Find where the given text appears and provide that cell's center as [X, Y] coordinate. 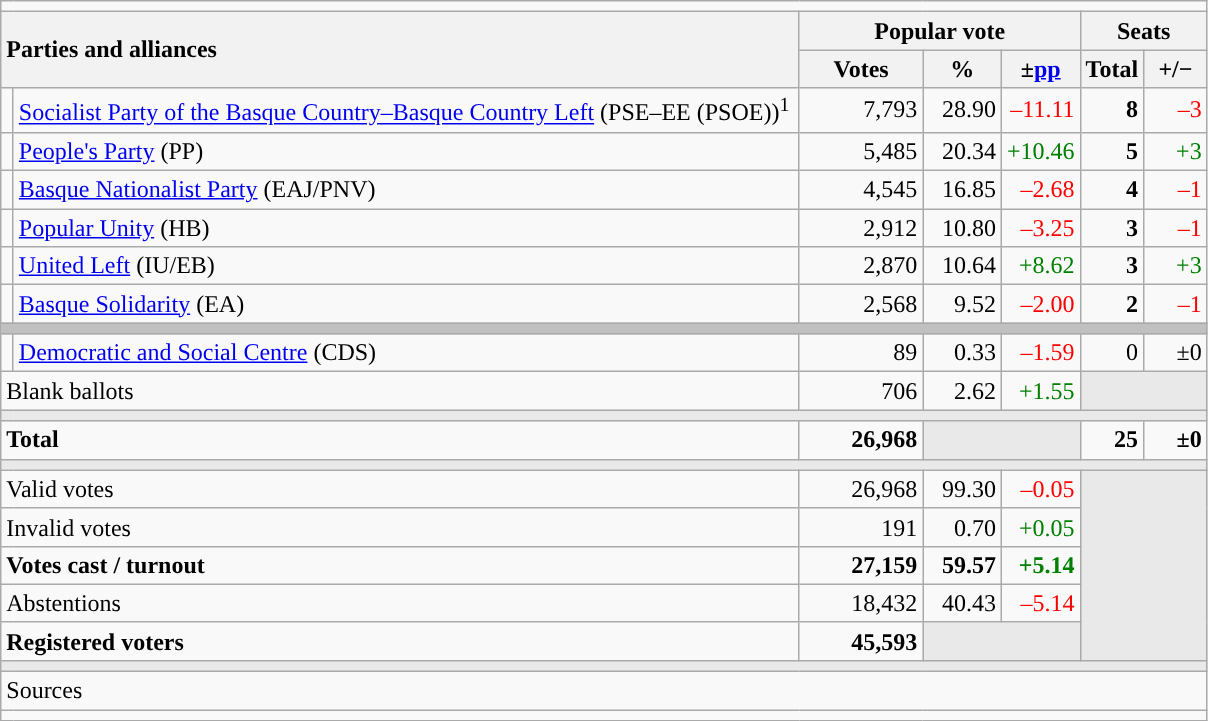
2,568 [861, 304]
9.52 [962, 304]
25 [1112, 440]
+0.05 [1040, 527]
27,159 [861, 565]
Abstentions [400, 603]
99.30 [962, 489]
Registered voters [400, 641]
±pp [1040, 69]
16.85 [962, 190]
0 [1112, 353]
Socialist Party of the Basque Country–Basque Country Left (PSE–EE (PSOE))1 [406, 110]
+5.14 [1040, 565]
10.80 [962, 228]
Popular vote [940, 31]
0.70 [962, 527]
–0.05 [1040, 489]
28.90 [962, 110]
2 [1112, 304]
Parties and alliances [400, 50]
% [962, 69]
Basque Nationalist Party (EAJ/PNV) [406, 190]
Invalid votes [400, 527]
45,593 [861, 641]
–3.25 [1040, 228]
Valid votes [400, 489]
10.64 [962, 266]
5 [1112, 151]
89 [861, 353]
4 [1112, 190]
4,545 [861, 190]
+10.46 [1040, 151]
+1.55 [1040, 391]
–11.11 [1040, 110]
–1.59 [1040, 353]
191 [861, 527]
18,432 [861, 603]
Blank ballots [400, 391]
2,912 [861, 228]
Democratic and Social Centre (CDS) [406, 353]
2.62 [962, 391]
40.43 [962, 603]
2,870 [861, 266]
–5.14 [1040, 603]
706 [861, 391]
+8.62 [1040, 266]
7,793 [861, 110]
–3 [1176, 110]
People's Party (PP) [406, 151]
59.57 [962, 565]
20.34 [962, 151]
Basque Solidarity (EA) [406, 304]
Seats [1144, 31]
0.33 [962, 353]
–2.00 [1040, 304]
United Left (IU/EB) [406, 266]
8 [1112, 110]
Popular Unity (HB) [406, 228]
Votes cast / turnout [400, 565]
Votes [861, 69]
5,485 [861, 151]
+/− [1176, 69]
Sources [604, 691]
–2.68 [1040, 190]
